Return the (X, Y) coordinate for the center point of the cell that contains the specified text.  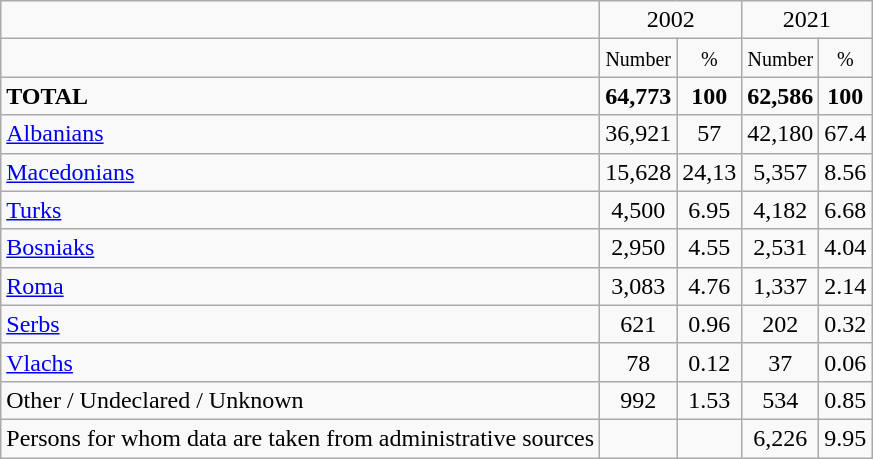
0.96 (710, 324)
Macedonians (300, 172)
Albanians (300, 134)
6,226 (780, 438)
4,500 (638, 210)
78 (638, 362)
4.55 (710, 248)
2.14 (846, 286)
Turks (300, 210)
4.04 (846, 248)
0.06 (846, 362)
Roma (300, 286)
5,357 (780, 172)
0.32 (846, 324)
42,180 (780, 134)
62,586 (780, 96)
2,950 (638, 248)
2,531 (780, 248)
534 (780, 400)
992 (638, 400)
8.56 (846, 172)
67.4 (846, 134)
Serbs (300, 324)
24,13 (710, 172)
3,083 (638, 286)
9.95 (846, 438)
Other / Undeclared / Unknown (300, 400)
Vlachs (300, 362)
0.12 (710, 362)
4.76 (710, 286)
64,773 (638, 96)
TOTAL (300, 96)
15,628 (638, 172)
6.68 (846, 210)
57 (710, 134)
Bosniaks (300, 248)
1.53 (710, 400)
2002 (671, 20)
202 (780, 324)
Persons for whom data are taken from administrative sources (300, 438)
621 (638, 324)
0.85 (846, 400)
37 (780, 362)
1,337 (780, 286)
6.95 (710, 210)
2021 (807, 20)
4,182 (780, 210)
36,921 (638, 134)
